Identify which cell holds the provided text, then report its (X, Y) central coordinate. 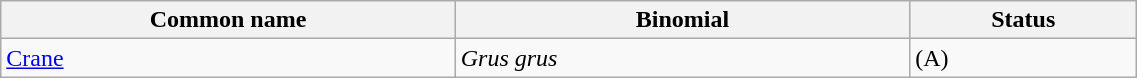
Binomial (682, 20)
Crane (228, 58)
Status (1024, 20)
Common name (228, 20)
(A) (1024, 58)
Grus grus (682, 58)
